Return the (X, Y) coordinate for the center point of the cell that contains the specified text.  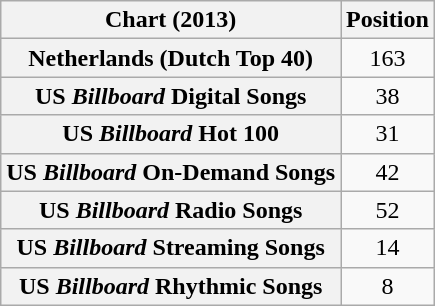
Netherlands (Dutch Top 40) (171, 58)
US Billboard Streaming Songs (171, 248)
US Billboard Digital Songs (171, 96)
US Billboard Rhythmic Songs (171, 286)
Position (388, 20)
US Billboard Hot 100 (171, 134)
Chart (2013) (171, 20)
52 (388, 210)
US Billboard Radio Songs (171, 210)
42 (388, 172)
US Billboard On-Demand Songs (171, 172)
38 (388, 96)
14 (388, 248)
163 (388, 58)
8 (388, 286)
31 (388, 134)
